Extract the [X, Y] coordinate from the center of the cell holding the provided text.  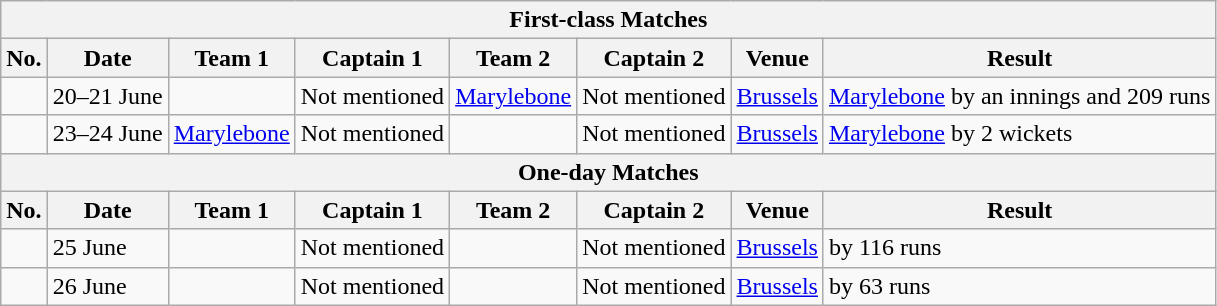
23–24 June [108, 134]
25 June [108, 248]
by 63 runs [1019, 286]
Marylebone by 2 wickets [1019, 134]
Marylebone by an innings and 209 runs [1019, 96]
by 116 runs [1019, 248]
26 June [108, 286]
20–21 June [108, 96]
First-class Matches [608, 20]
One-day Matches [608, 172]
